Identify which cell holds the provided text, then report its (X, Y) central coordinate. 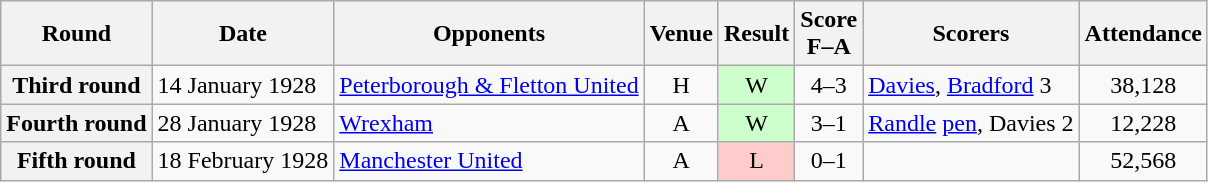
Opponents (489, 34)
28 January 1928 (243, 123)
Scorers (971, 34)
Wrexham (489, 123)
ScoreF–A (829, 34)
0–1 (829, 161)
3–1 (829, 123)
Result (756, 34)
Venue (681, 34)
Attendance (1143, 34)
Date (243, 34)
Davies, Bradford 3 (971, 85)
Fifth round (76, 161)
H (681, 85)
4–3 (829, 85)
38,128 (1143, 85)
Manchester United (489, 161)
Randle pen, Davies 2 (971, 123)
Third round (76, 85)
L (756, 161)
12,228 (1143, 123)
52,568 (1143, 161)
Peterborough & Fletton United (489, 85)
18 February 1928 (243, 161)
Fourth round (76, 123)
14 January 1928 (243, 85)
Round (76, 34)
